Scan for the cell matching the given text and deliver its [x, y] coordinate at center. 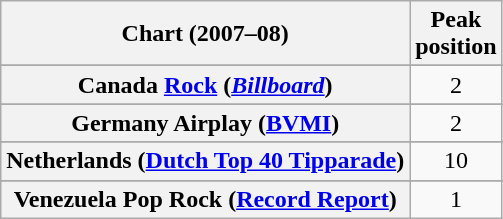
Chart (2007–08) [206, 34]
Germany Airplay (BVMI) [206, 123]
Canada Rock (Billboard) [206, 85]
Peakposition [456, 34]
10 [456, 161]
1 [456, 199]
Venezuela Pop Rock (Record Report) [206, 199]
Netherlands (Dutch Top 40 Tipparade) [206, 161]
